For the text-containing cell, return its midpoint in (X, Y) coordinate format. 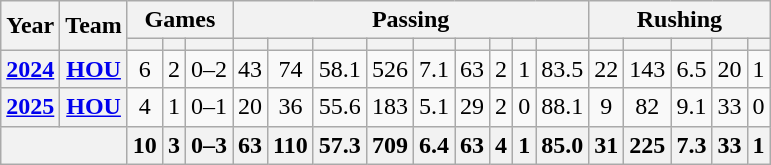
5.1 (434, 107)
6.5 (692, 69)
225 (648, 145)
0–3 (208, 145)
Team (94, 26)
36 (291, 107)
3 (174, 145)
143 (648, 69)
10 (144, 145)
183 (390, 107)
2024 (30, 69)
0–1 (208, 107)
Passing (411, 20)
82 (648, 107)
Year (30, 26)
110 (291, 145)
29 (472, 107)
0–2 (208, 69)
31 (606, 145)
88.1 (562, 107)
55.6 (340, 107)
Rushing (680, 20)
43 (250, 69)
22 (606, 69)
7.1 (434, 69)
709 (390, 145)
57.3 (340, 145)
Games (180, 20)
85.0 (562, 145)
6 (144, 69)
9.1 (692, 107)
7.3 (692, 145)
2025 (30, 107)
526 (390, 69)
6.4 (434, 145)
83.5 (562, 69)
9 (606, 107)
74 (291, 69)
58.1 (340, 69)
